Output the [X, Y] coordinate of the center of the cell containing the given text.  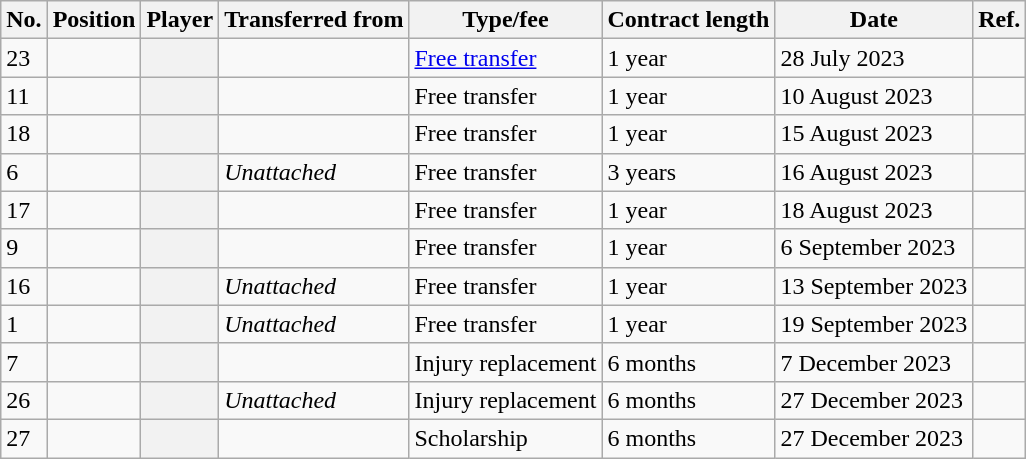
18 August 2023 [874, 210]
23 [24, 58]
6 [24, 172]
Date [874, 20]
9 [24, 248]
7 December 2023 [874, 362]
Player [180, 20]
16 August 2023 [874, 172]
Scholarship [506, 438]
No. [24, 20]
1 [24, 324]
17 [24, 210]
27 [24, 438]
18 [24, 134]
Type/fee [506, 20]
16 [24, 286]
10 August 2023 [874, 96]
19 September 2023 [874, 324]
28 July 2023 [874, 58]
11 [24, 96]
13 September 2023 [874, 286]
Position [94, 20]
7 [24, 362]
26 [24, 400]
Transferred from [314, 20]
6 September 2023 [874, 248]
Ref. [1000, 20]
3 years [688, 172]
15 August 2023 [874, 134]
Contract length [688, 20]
